Pinpoint the cell where the given text exists, returning its (x, y) midpoint coordinate. 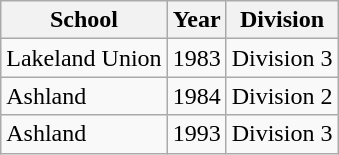
School (84, 20)
1983 (196, 58)
Division (282, 20)
1993 (196, 134)
1984 (196, 96)
Lakeland Union (84, 58)
Division 2 (282, 96)
Year (196, 20)
